Scan for the cell matching the given text and deliver its (x, y) coordinate at center. 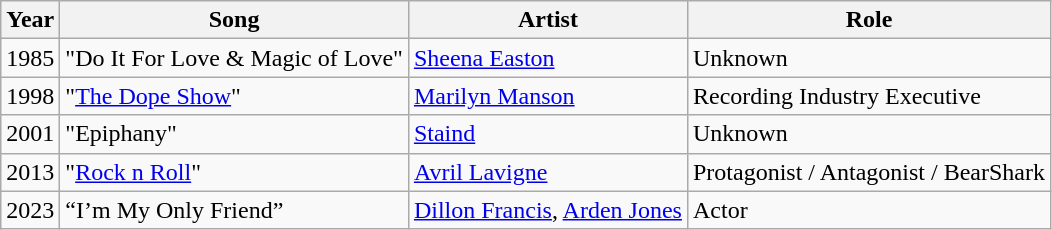
2001 (30, 134)
“I’m My Only Friend” (234, 210)
Staind (548, 134)
Recording Industry Executive (868, 96)
Artist (548, 20)
Protagonist / Antagonist / BearShark (868, 172)
Role (868, 20)
"The Dope Show" (234, 96)
Sheena Easton (548, 58)
"Rock n Roll" (234, 172)
2023 (30, 210)
Dillon Francis, Arden Jones (548, 210)
Marilyn Manson (548, 96)
Actor (868, 210)
Song (234, 20)
1985 (30, 58)
"Do It For Love & Magic of Love" (234, 58)
Avril Lavigne (548, 172)
Year (30, 20)
1998 (30, 96)
"Epiphany" (234, 134)
2013 (30, 172)
